Return [x, y] of the center of cell containing provided text 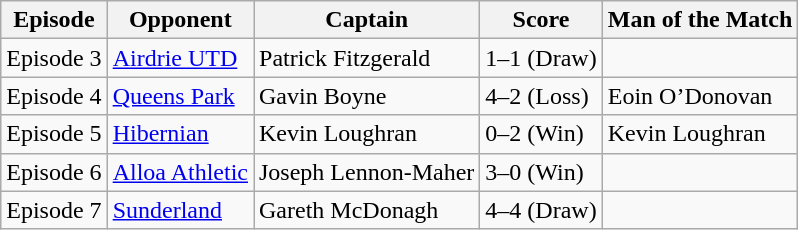
Score [541, 20]
1–1 (Draw) [541, 58]
Alloa Athletic [180, 172]
4–2 (Loss) [541, 96]
Episode 5 [54, 134]
Patrick Fitzgerald [367, 58]
Episode 6 [54, 172]
Opponent [180, 20]
0–2 (Win) [541, 134]
Hibernian [180, 134]
Captain [367, 20]
Episode 7 [54, 210]
Man of the Match [700, 20]
Gareth McDonagh [367, 210]
4–4 (Draw) [541, 210]
Gavin Boyne [367, 96]
Airdrie UTD [180, 58]
Joseph Lennon-Maher [367, 172]
Episode 3 [54, 58]
Queens Park [180, 96]
Episode [54, 20]
3–0 (Win) [541, 172]
Eoin O’Donovan [700, 96]
Sunderland [180, 210]
Episode 4 [54, 96]
